Determine the (X, Y) coordinate at the center of the cell enclosing the given text.  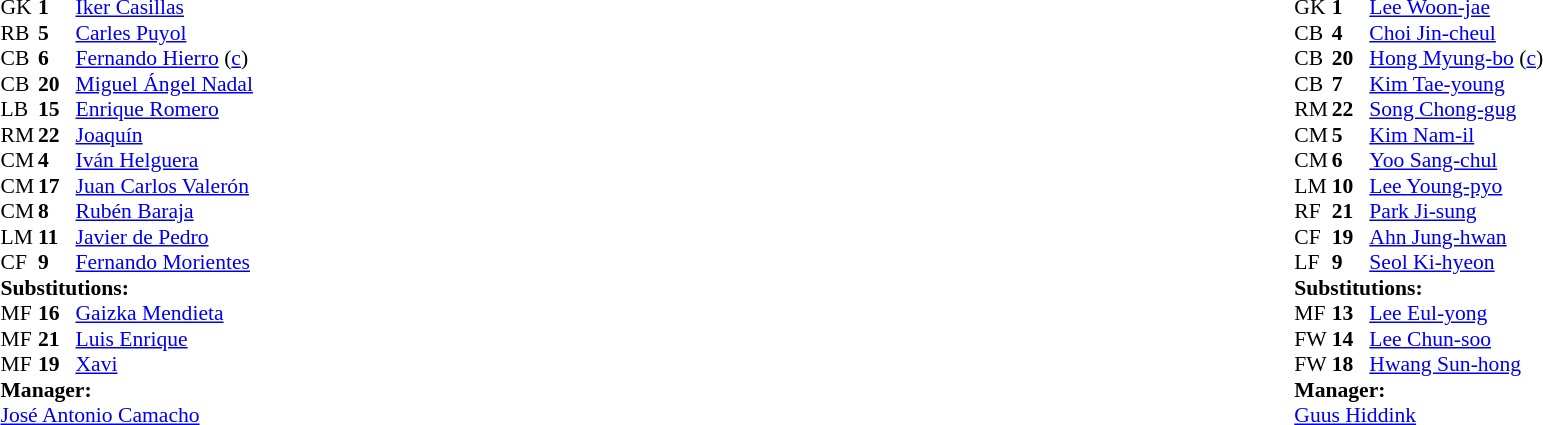
Ahn Jung-hwan (1456, 237)
15 (57, 109)
LB (19, 109)
Juan Carlos Valerón (164, 186)
Lee Eul-yong (1456, 313)
Javier de Pedro (164, 237)
Lee Young-pyo (1456, 186)
Seol Ki-hyeon (1456, 263)
RB (19, 33)
Miguel Ángel Nadal (164, 84)
Fernando Morientes (164, 263)
7 (1351, 84)
Choi Jin-cheul (1456, 33)
Rubén Baraja (164, 211)
Hwang Sun-hong (1456, 365)
RF (1313, 211)
18 (1351, 365)
14 (1351, 339)
16 (57, 313)
Joaquín (164, 135)
17 (57, 186)
Iván Helguera (164, 161)
Lee Chun-soo (1456, 339)
Yoo Sang-chul (1456, 161)
Park Ji-sung (1456, 211)
Enrique Romero (164, 109)
Fernando Hierro (c) (164, 59)
13 (1351, 313)
8 (57, 211)
LF (1313, 263)
Luis Enrique (164, 339)
Song Chong-gug (1456, 109)
Hong Myung-bo (c) (1456, 59)
11 (57, 237)
Carles Puyol (164, 33)
Kim Nam-il (1456, 135)
10 (1351, 186)
Gaizka Mendieta (164, 313)
Kim Tae-young (1456, 84)
Xavi (164, 365)
